For the text-containing cell, return its midpoint in [x, y] coordinate format. 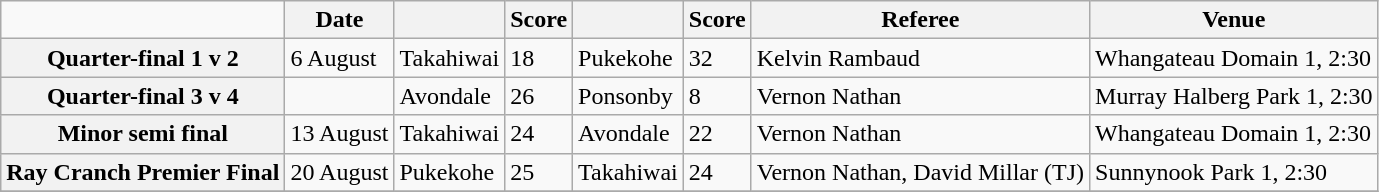
18 [539, 58]
22 [717, 134]
Date [340, 20]
Kelvin Rambaud [920, 58]
20 August [340, 172]
Ray Cranch Premier Final [143, 172]
Minor semi final [143, 134]
Referee [920, 20]
25 [539, 172]
Vernon Nathan, David Millar (TJ) [920, 172]
Quarter-final 3 v 4 [143, 96]
Murray Halberg Park 1, 2:30 [1234, 96]
8 [717, 96]
Ponsonby [628, 96]
6 August [340, 58]
Sunnynook Park 1, 2:30 [1234, 172]
26 [539, 96]
32 [717, 58]
Quarter-final 1 v 2 [143, 58]
13 August [340, 134]
Venue [1234, 20]
